Determine the (x, y) coordinate at the center of the cell enclosing the given text.  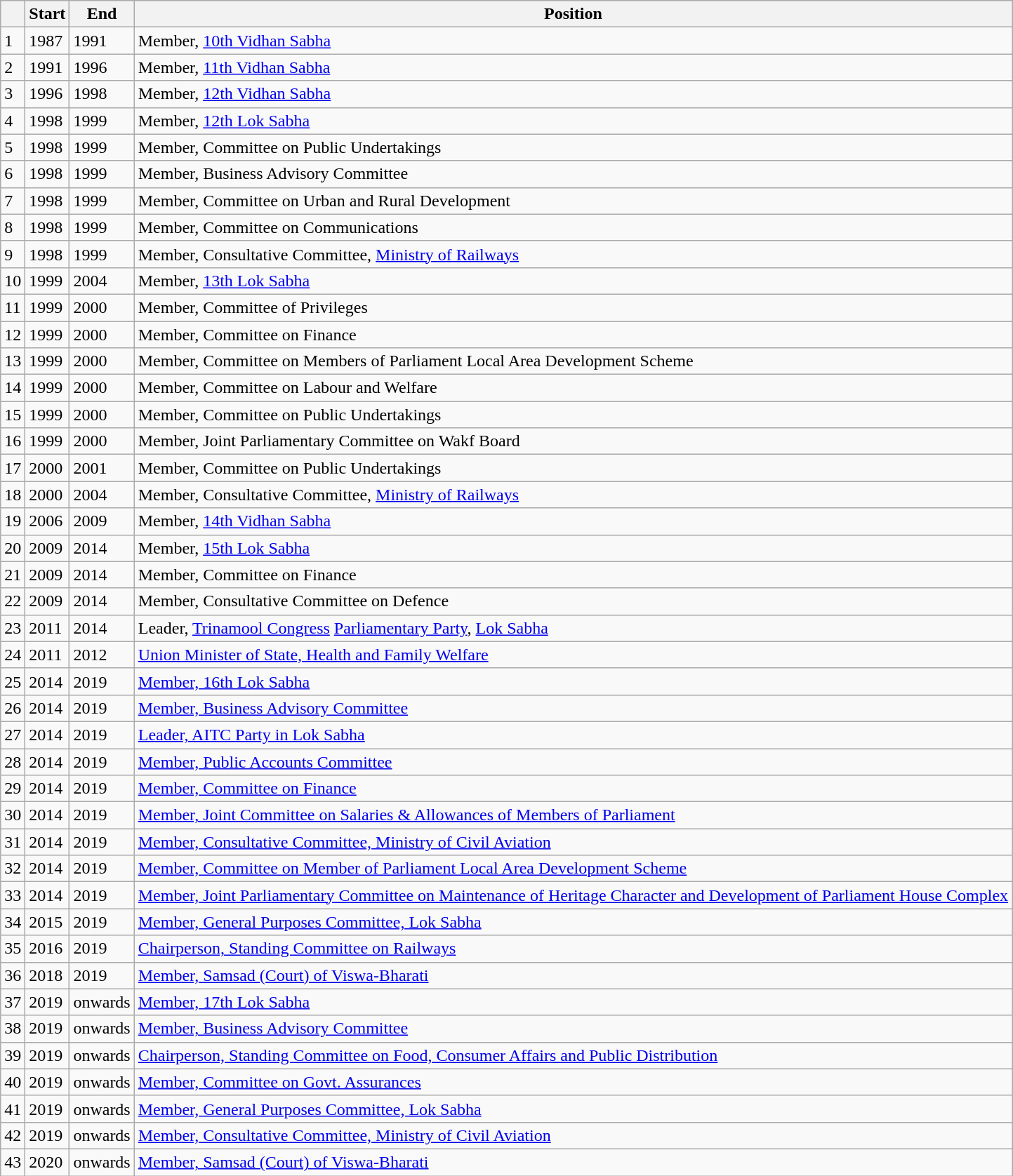
2016 (48, 949)
9 (13, 254)
2015 (48, 922)
37 (13, 1002)
27 (13, 735)
Leader, Trinamool Congress Parliamentary Party, Lok Sabha (573, 628)
23 (13, 628)
Chairperson, Standing Committee on Food, Consumer Affairs and Public Distribution (573, 1055)
2 (13, 67)
Member, Committee on Members of Parliament Local Area Development Scheme (573, 361)
18 (13, 495)
Member, 12th Vidhan Sabha (573, 94)
40 (13, 1082)
Member, Committee on Labour and Welfare (573, 388)
Member, 17th Lok Sabha (573, 1002)
38 (13, 1029)
Member, 10th Vidhan Sabha (573, 41)
26 (13, 708)
14 (13, 388)
Member, Committee on Urban and Rural Development (573, 201)
2006 (48, 521)
30 (13, 815)
35 (13, 949)
42 (13, 1135)
Member, Committee on Communications (573, 227)
Member, Consultative Committee on Defence (573, 601)
1 (13, 41)
Member, 15th Lok Sabha (573, 548)
16 (13, 441)
19 (13, 521)
Position (573, 14)
17 (13, 468)
39 (13, 1055)
15 (13, 415)
Member, 14th Vidhan Sabha (573, 521)
8 (13, 227)
5 (13, 147)
Member, Committee on Govt. Assurances (573, 1082)
24 (13, 655)
Member, Public Accounts Committee (573, 761)
Leader, AITC Party in Lok Sabha (573, 735)
Chairperson, Standing Committee on Railways (573, 949)
21 (13, 575)
13 (13, 361)
End (102, 14)
3 (13, 94)
28 (13, 761)
41 (13, 1109)
32 (13, 869)
12 (13, 335)
29 (13, 789)
Member, Joint Parliamentary Committee on Wakf Board (573, 441)
Member, Joint Parliamentary Committee on Maintenance of Heritage Character and Development of Parliament House Complex (573, 895)
Union Minister of State, Health and Family Welfare (573, 655)
Member, Committee on Member of Parliament Local Area Development Scheme (573, 869)
Start (48, 14)
25 (13, 681)
Member, Joint Committee on Salaries & Allowances of Members of Parliament (573, 815)
1987 (48, 41)
4 (13, 121)
2020 (48, 1162)
43 (13, 1162)
2018 (48, 975)
Member, 11th Vidhan Sabha (573, 67)
34 (13, 922)
7 (13, 201)
10 (13, 281)
2012 (102, 655)
31 (13, 842)
33 (13, 895)
11 (13, 307)
Member, 12th Lok Sabha (573, 121)
Member, Committee of Privileges (573, 307)
Member, 13th Lok Sabha (573, 281)
Member, 16th Lok Sabha (573, 681)
20 (13, 548)
22 (13, 601)
36 (13, 975)
2001 (102, 468)
6 (13, 174)
